Pinpoint the cell where the given text exists, returning its [x, y] midpoint coordinate. 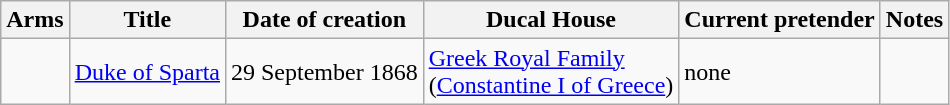
Current pretender [780, 20]
29 September 1868 [324, 72]
Notes [914, 20]
Title [147, 20]
Duke of Sparta [147, 72]
none [780, 72]
Date of creation [324, 20]
Arms [35, 20]
Ducal House [551, 20]
Greek Royal Family(Constantine I of Greece) [551, 72]
